For the text-containing cell, return its midpoint in (X, Y) coordinate format. 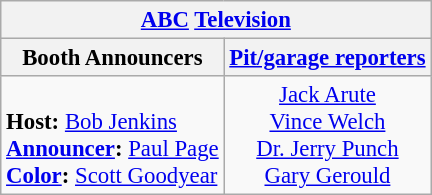
Jack AruteVince WelchDr. Jerry PunchGary Gerould (328, 136)
Pit/garage reporters (328, 58)
Booth Announcers (112, 58)
ABC Television (216, 20)
Host: Bob Jenkins Announcer: Paul Page Color: Scott Goodyear (112, 136)
